Search for the cell housing the specified text and yield its [X, Y] center coordinate. 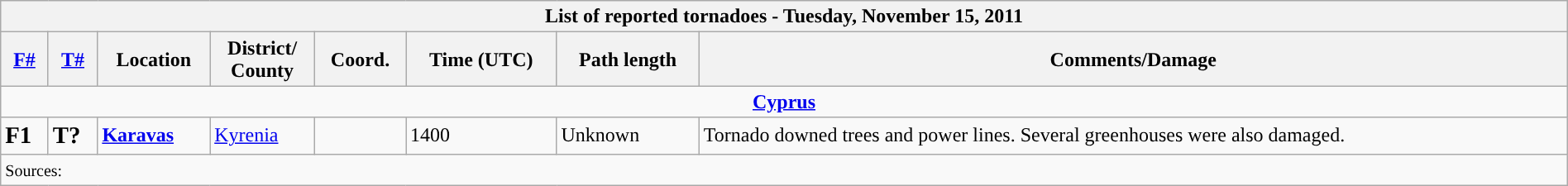
Cyprus [784, 102]
Coord. [361, 60]
Time (UTC) [481, 60]
Comments/Damage [1133, 60]
T# [73, 60]
F# [25, 60]
Kyrenia [263, 136]
T? [73, 136]
Location [154, 60]
Tornado downed trees and power lines. Several greenhouses were also damaged. [1133, 136]
1400 [481, 136]
List of reported tornadoes - Tuesday, November 15, 2011 [784, 17]
Karavas [154, 136]
Unknown [628, 136]
Path length [628, 60]
Sources: [784, 169]
F1 [25, 136]
District/County [263, 60]
